From the cell containing the given text, extract its center point as [X, Y] coordinate. 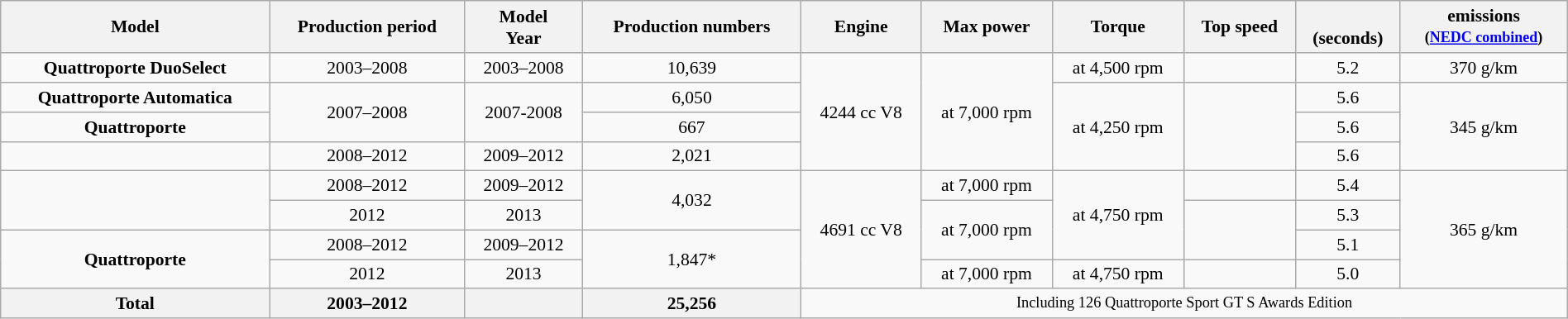
10,639 [691, 69]
Total [136, 304]
5.3 [1348, 216]
at 4,250 rpm [1118, 127]
4244 cc V8 [862, 112]
Quattroporte Automatica [136, 98]
2007-2008 [523, 112]
2,021 [691, 156]
5.4 [1348, 186]
2007–2008 [367, 112]
6,050 [691, 98]
Engine [862, 26]
5.1 [1348, 245]
Production numbers [691, 26]
(seconds) [1348, 26]
2003–2012 [367, 304]
5.2 [1348, 69]
Top speed [1240, 26]
Max power [987, 26]
Including 126 Quattroporte Sport GT S Awards Edition [1184, 304]
at 4,500 rpm [1118, 69]
ModelYear [523, 26]
667 [691, 127]
370 g/km [1484, 69]
Quattroporte DuoSelect [136, 69]
4691 cc V8 [862, 230]
Torque [1118, 26]
4,032 [691, 200]
1,847* [691, 259]
25,256 [691, 304]
Production period [367, 26]
Model [136, 26]
5.0 [1348, 274]
emissions(NEDC combined) [1484, 26]
365 g/km [1484, 230]
345 g/km [1484, 127]
